Pinpoint the cell where the given text exists, returning its [X, Y] midpoint coordinate. 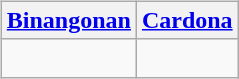
Cardona [187, 20]
Binangonan [68, 20]
